Search for the cell housing the specified text and yield its (x, y) center coordinate. 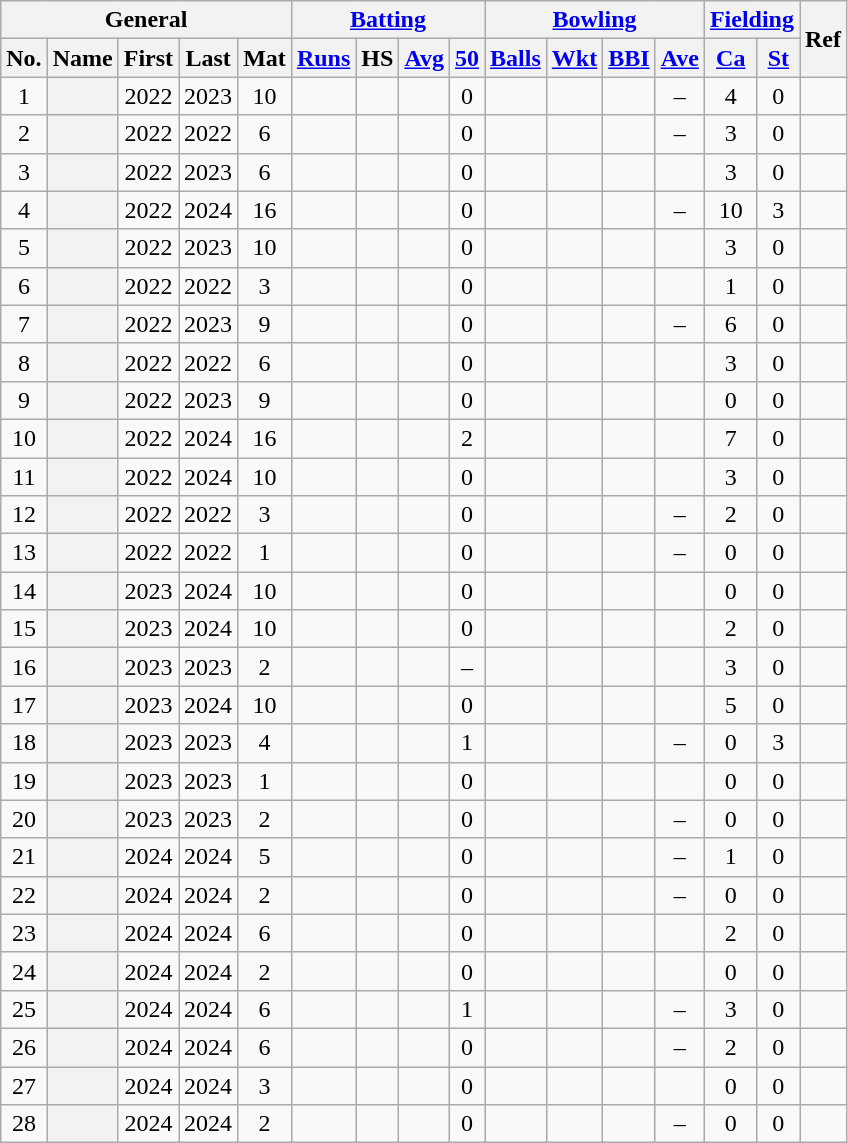
Fielding (752, 20)
Name (82, 58)
26 (24, 1047)
Bowling (595, 20)
24 (24, 971)
Last (208, 58)
No. (24, 58)
Ave (680, 58)
22 (24, 895)
St (778, 58)
Balls (516, 58)
25 (24, 1009)
14 (24, 591)
11 (24, 477)
20 (24, 819)
21 (24, 857)
17 (24, 705)
HS (378, 58)
BBI (629, 58)
13 (24, 553)
15 (24, 629)
Wkt (574, 58)
General (146, 20)
27 (24, 1085)
Mat (265, 58)
First (148, 58)
18 (24, 743)
8 (24, 362)
50 (466, 58)
28 (24, 1124)
Batting (388, 20)
12 (24, 515)
Runs (323, 58)
23 (24, 933)
19 (24, 781)
Avg (424, 58)
Ref (824, 39)
Ca (730, 58)
